From the cell containing the given text, extract its center point as [x, y] coordinate. 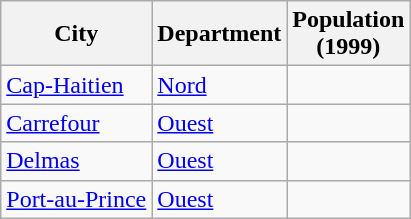
Port-au-Prince [76, 199]
Nord [220, 85]
Population(1999) [348, 34]
Carrefour [76, 123]
City [76, 34]
Delmas [76, 161]
Department [220, 34]
Cap-Haitien [76, 85]
